Output the (x, y) coordinate of the center of the cell containing the given text.  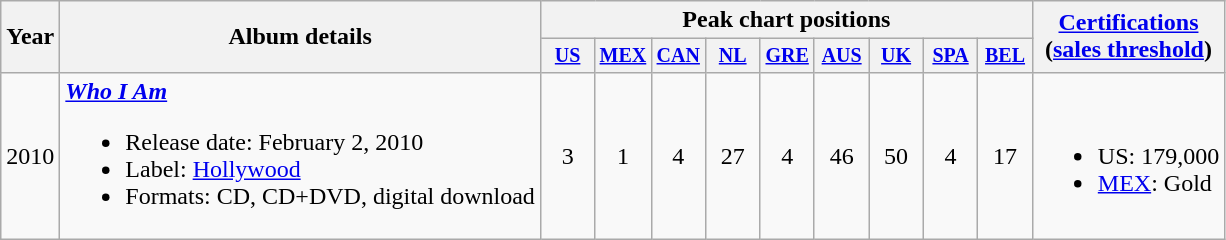
Certifications(sales threshold) (1128, 37)
SPA (950, 56)
Album details (300, 37)
NL (732, 56)
CAN (678, 56)
2010 (30, 156)
27 (732, 156)
1 (623, 156)
Peak chart positions (786, 20)
MEX (623, 56)
UK (896, 56)
AUS (841, 56)
US: 179,000 MEX: Gold (1128, 156)
50 (896, 156)
3 (567, 156)
46 (841, 156)
BEL (1005, 56)
Year (30, 37)
17 (1005, 156)
GRE (787, 56)
Who I AmRelease date: February 2, 2010Label: HollywoodFormats: CD, CD+DVD, digital download (300, 156)
US (567, 56)
